Pinpoint the cell where the given text exists, returning its [x, y] midpoint coordinate. 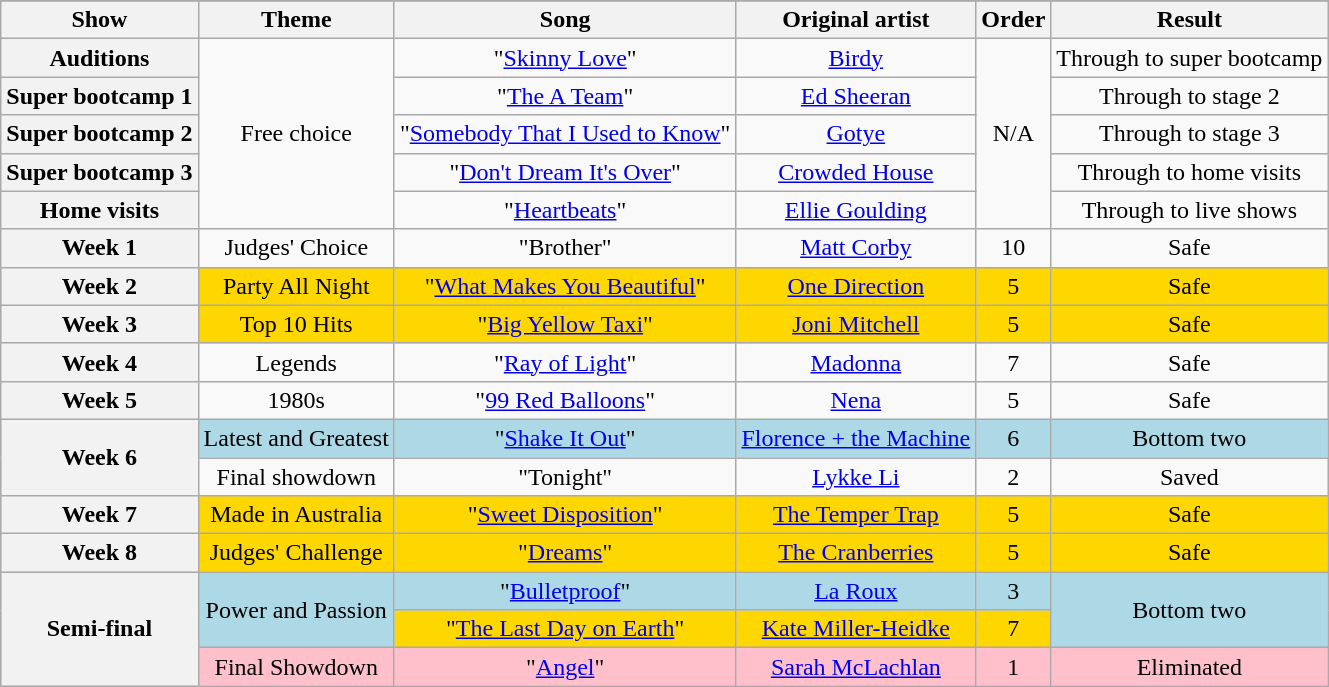
"Brother" [565, 248]
Kate Miller-Heidke [856, 629]
"99 Red Balloons" [565, 400]
Theme [296, 20]
Semi-final [100, 629]
N/A [1014, 134]
Through to stage 3 [1190, 134]
1980s [296, 400]
Result [1190, 20]
10 [1014, 248]
Through to super bootcamp [1190, 58]
Latest and Greatest [296, 438]
"Dreams" [565, 553]
One Direction [856, 286]
Gotye [856, 134]
Top 10 Hits [296, 324]
Nena [856, 400]
"Sweet Disposition" [565, 515]
"Don't Dream It's Over" [565, 172]
Eliminated [1190, 667]
Ed Sheeran [856, 96]
Sarah McLachlan [856, 667]
Birdy [856, 58]
Ellie Goulding [856, 210]
Home visits [100, 210]
Week 7 [100, 515]
"Somebody That I Used to Know" [565, 134]
"Angel" [565, 667]
Power and Passion [296, 610]
La Roux [856, 591]
Week 4 [100, 362]
"Big Yellow Taxi" [565, 324]
Week 3 [100, 324]
The Temper Trap [856, 515]
Week 8 [100, 553]
Song [565, 20]
The Cranberries [856, 553]
Made in Australia [296, 515]
Week 5 [100, 400]
Saved [1190, 477]
Final showdown [296, 477]
Super bootcamp 1 [100, 96]
Florence + the Machine [856, 438]
1 [1014, 667]
Week 1 [100, 248]
Order [1014, 20]
Judges' Challenge [296, 553]
Free choice [296, 134]
Lykke Li [856, 477]
Judges' Choice [296, 248]
"What Makes You Beautiful" [565, 286]
2 [1014, 477]
3 [1014, 591]
"Skinny Love" [565, 58]
Legends [296, 362]
6 [1014, 438]
"Bulletproof" [565, 591]
Week 2 [100, 286]
Original artist [856, 20]
Joni Mitchell [856, 324]
Crowded House [856, 172]
"The A Team" [565, 96]
"The Last Day on Earth" [565, 629]
Super bootcamp 2 [100, 134]
Super bootcamp 3 [100, 172]
"Shake It Out" [565, 438]
"Tonight" [565, 477]
Madonna [856, 362]
Final Showdown [296, 667]
Matt Corby [856, 248]
Show [100, 20]
Party All Night [296, 286]
Through to stage 2 [1190, 96]
"Ray of Light" [565, 362]
"Heartbeats" [565, 210]
Week 6 [100, 457]
Through to live shows [1190, 210]
Through to home visits [1190, 172]
Auditions [100, 58]
